Locate the cell with the specified text and output its [X, Y] center coordinate. 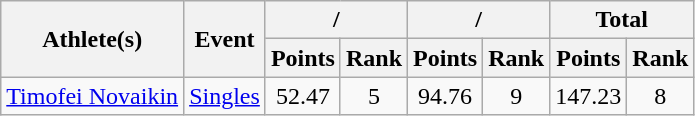
Athlete(s) [92, 39]
Total [622, 20]
Timofei Novaikin [92, 96]
52.47 [302, 96]
Singles [225, 96]
9 [516, 96]
5 [374, 96]
Event [225, 39]
94.76 [446, 96]
8 [660, 96]
147.23 [588, 96]
